Capture the cell that displays the provided text and extract its (X, Y) central coordinate. 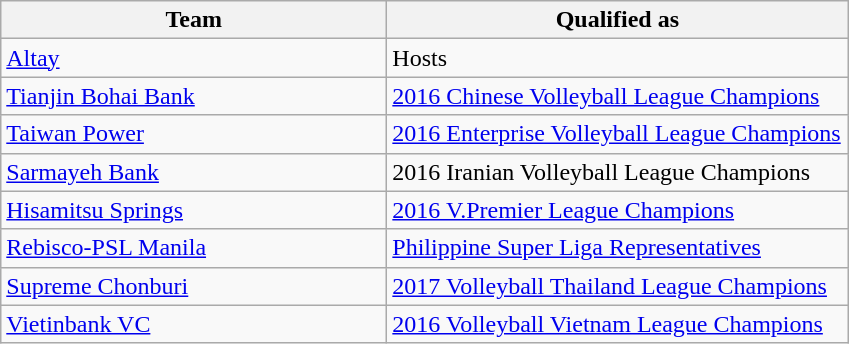
Qualified as (618, 20)
Rebisco-PSL Manila (194, 248)
2016 Volleyball Vietnam League Champions (618, 324)
Team (194, 20)
Vietinbank VC (194, 324)
2016 Enterprise Volleyball League Champions (618, 134)
Tianjin Bohai Bank (194, 96)
2017 Volleyball Thailand League Champions (618, 286)
Sarmayeh Bank (194, 172)
Philippine Super Liga Representatives (618, 248)
Altay (194, 58)
2016 Iranian Volleyball League Champions (618, 172)
Supreme Chonburi (194, 286)
Taiwan Power (194, 134)
2016 Chinese Volleyball League Champions (618, 96)
Hisamitsu Springs (194, 210)
2016 V.Premier League Champions (618, 210)
Hosts (618, 58)
